Return the [x, y] coordinate for the center point of the cell that contains the specified text.  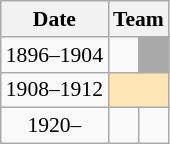
1896–1904 [54, 55]
1908–1912 [54, 90]
1920– [54, 126]
Team [138, 19]
Date [54, 19]
